Provide the (X, Y) coordinate of the cell's center where the given text is located.  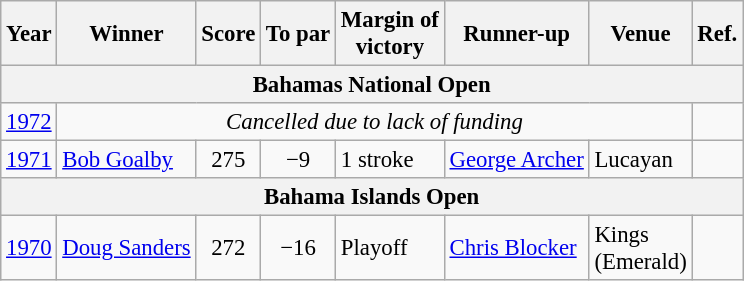
George Archer (516, 160)
Year (29, 34)
−16 (298, 248)
1972 (29, 122)
Score (228, 34)
Bahamas National Open (372, 85)
Margin ofvictory (390, 34)
To par (298, 34)
Lucayan (640, 160)
Ref. (717, 34)
Kings(Emerald) (640, 248)
Chris Blocker (516, 248)
275 (228, 160)
Bahama Islands Open (372, 197)
Runner-up (516, 34)
1971 (29, 160)
Playoff (390, 248)
Venue (640, 34)
Bob Goalby (126, 160)
272 (228, 248)
1970 (29, 248)
Cancelled due to lack of funding (374, 122)
−9 (298, 160)
1 stroke (390, 160)
Winner (126, 34)
Doug Sanders (126, 248)
